Capture the cell that displays the provided text and extract its [x, y] central coordinate. 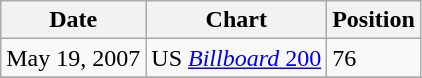
US Billboard 200 [236, 58]
Date [74, 20]
Position [374, 20]
Chart [236, 20]
May 19, 2007 [74, 58]
76 [374, 58]
